Return the [X, Y] coordinate for the center point of the cell that contains the specified text.  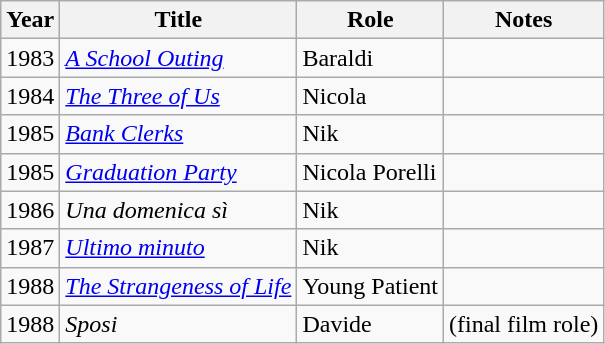
1987 [30, 248]
Baraldi [370, 58]
1984 [30, 96]
Nicola [370, 96]
Sposi [178, 324]
Nicola Porelli [370, 172]
The Three of Us [178, 96]
Una domenica sì [178, 210]
Davide [370, 324]
Bank Clerks [178, 134]
Role [370, 20]
1986 [30, 210]
Notes [524, 20]
(final film role) [524, 324]
A School Outing [178, 58]
Title [178, 20]
Ultimo minuto [178, 248]
Year [30, 20]
Graduation Party [178, 172]
Young Patient [370, 286]
1983 [30, 58]
The Strangeness of Life [178, 286]
